Find where the given text appears and provide that cell's center as [x, y] coordinate. 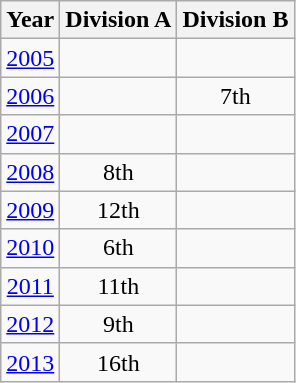
7th [236, 96]
6th [118, 248]
Division A [118, 20]
2009 [30, 210]
2012 [30, 324]
2008 [30, 172]
16th [118, 362]
11th [118, 286]
2006 [30, 96]
2005 [30, 58]
2011 [30, 286]
2013 [30, 362]
8th [118, 172]
2007 [30, 134]
12th [118, 210]
2010 [30, 248]
Year [30, 20]
Division B [236, 20]
9th [118, 324]
